Provide the (X, Y) coordinate of the cell's center where the given text is located.  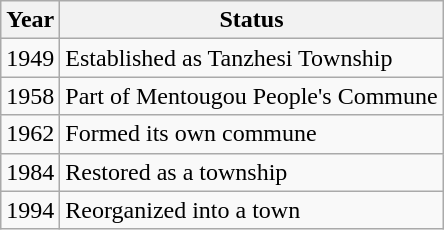
1984 (30, 172)
1949 (30, 58)
Formed its own commune (252, 134)
Part of Mentougou People's Commune (252, 96)
Reorganized into a town (252, 210)
Established as Tanzhesi Township (252, 58)
Year (30, 20)
1994 (30, 210)
Status (252, 20)
1962 (30, 134)
1958 (30, 96)
Restored as a township (252, 172)
